Provide the (x, y) coordinate of the cell's center where the given text is located.  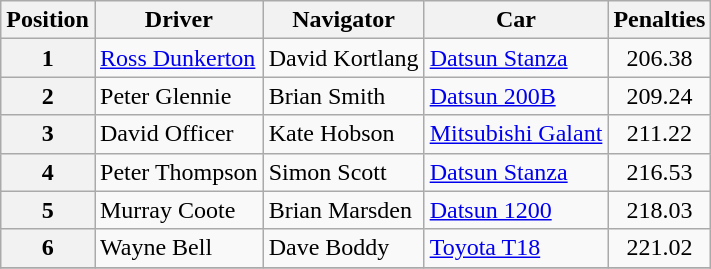
Position (48, 20)
Datsun 200B (516, 96)
1 (48, 58)
221.02 (660, 248)
2 (48, 96)
4 (48, 172)
5 (48, 210)
218.03 (660, 210)
Wayne Bell (178, 248)
209.24 (660, 96)
3 (48, 134)
Dave Boddy (344, 248)
Peter Glennie (178, 96)
Car (516, 20)
Kate Hobson (344, 134)
206.38 (660, 58)
Driver (178, 20)
Peter Thompson (178, 172)
Penalties (660, 20)
216.53 (660, 172)
David Officer (178, 134)
Datsun 1200 (516, 210)
Toyota T18 (516, 248)
Simon Scott (344, 172)
6 (48, 248)
Mitsubishi Galant (516, 134)
Navigator (344, 20)
David Kortlang (344, 58)
Brian Marsden (344, 210)
Ross Dunkerton (178, 58)
Murray Coote (178, 210)
Brian Smith (344, 96)
211.22 (660, 134)
